Determine the (x, y) coordinate at the center of the cell enclosing the given text.  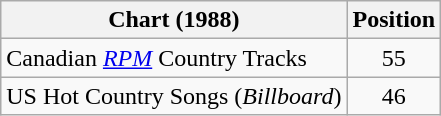
Canadian RPM Country Tracks (174, 58)
46 (394, 96)
55 (394, 58)
US Hot Country Songs (Billboard) (174, 96)
Position (394, 20)
Chart (1988) (174, 20)
